Provide the [X, Y] coordinate of the cell's center where the given text is located.  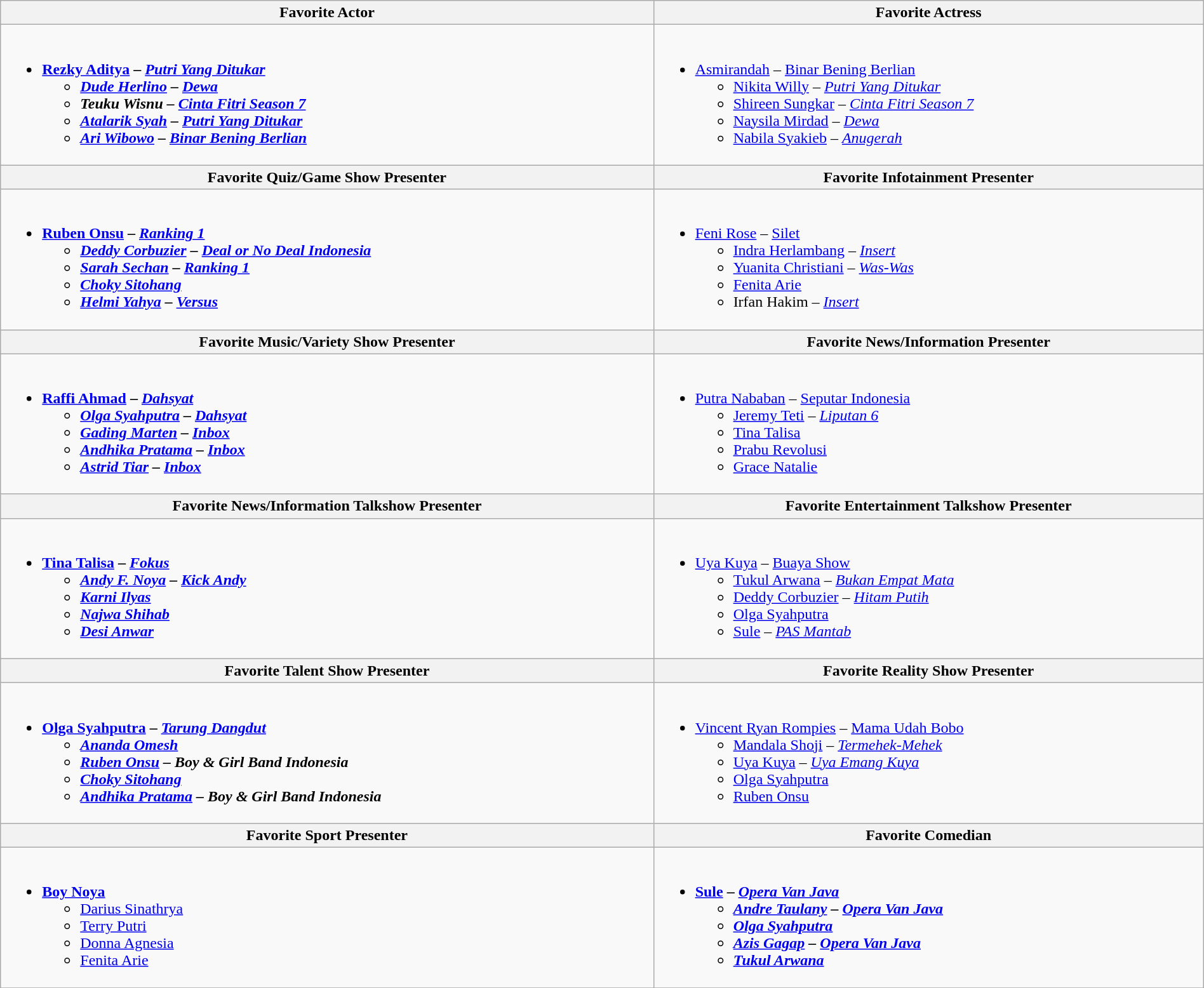
Sule – Opera Van JavaAndre Taulany – Opera Van JavaOlga SyahputraAzis Gagap – Opera Van JavaTukul Arwana [928, 917]
Favorite Infotainment Presenter [928, 177]
Olga Syahputra – Tarung DangdutAnanda OmeshRuben Onsu – Boy & Girl Band IndonesiaChoky SitohangAndhika Pratama – Boy & Girl Band Indonesia [327, 753]
Ruben Onsu – Ranking 1Deddy Corbuzier – Deal or No Deal IndonesiaSarah Sechan – Ranking 1Choky SitohangHelmi Yahya – Versus [327, 259]
Boy NoyaDarius SinathryaTerry PutriDonna AgnesiaFenita Arie [327, 917]
Putra Nababan – Seputar IndonesiaJeremy Teti – Liputan 6Tina TalisaPrabu RevolusiGrace Natalie [928, 424]
Favorite Actor [327, 13]
Favorite Sport Presenter [327, 835]
Favorite Actress [928, 13]
Favorite Music/Variety Show Presenter [327, 342]
Vincent Ryan Rompies – Mama Udah BoboMandala Shoji – Termehek-MehekUya Kuya – Uya Emang KuyaOlga SyahputraRuben Onsu [928, 753]
Uya Kuya – Buaya ShowTukul Arwana – Bukan Empat MataDeddy Corbuzier – Hitam PutihOlga SyahputraSule – PAS Mantab [928, 588]
Tina Talisa – FokusAndy F. Noya – Kick AndyKarni IlyasNajwa ShihabDesi Anwar [327, 588]
Feni Rose – SiletIndra Herlambang – InsertYuanita Christiani – Was-WasFenita ArieIrfan Hakim – Insert [928, 259]
Favorite Reality Show Presenter [928, 671]
Favorite Comedian [928, 835]
Favorite Entertainment Talkshow Presenter [928, 506]
Favorite News/Information Talkshow Presenter [327, 506]
Raffi Ahmad – DahsyatOlga Syahputra – DahsyatGading Marten – InboxAndhika Pratama – InboxAstrid Tiar – Inbox [327, 424]
Favorite Talent Show Presenter [327, 671]
Favorite Quiz/Game Show Presenter [327, 177]
Favorite News/Information Presenter [928, 342]
